Provide the (X, Y) coordinate of the cell's center where the given text is located.  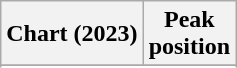
Chart (2023) (72, 34)
Peakposition (189, 34)
